Find where the given text appears and provide that cell's center as (X, Y) coordinate. 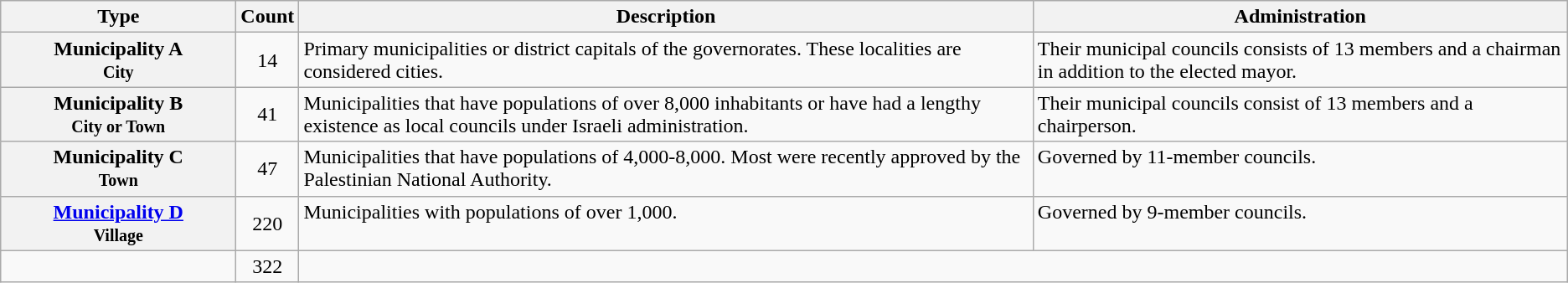
Municipalities that have populations of over 8,000 inhabitants or have had a lengthy existence as local councils under Israeli administration. (666, 114)
Municipalities with populations of over 1,000. (666, 223)
Municipality BCity or Town (119, 114)
Governed by 9-member councils. (1300, 223)
Administration (1300, 17)
Municipality CTown (119, 169)
322 (268, 266)
Their municipal councils consists of 13 members and a chairman in addition to the elected mayor. (1300, 60)
Their municipal councils consist of 13 members and a chairperson. (1300, 114)
Municipality ACity (119, 60)
Description (666, 17)
Primary municipalities or district capitals of the governorates. These localities are considered cities. (666, 60)
Count (268, 17)
47 (268, 169)
Governed by 11-member councils. (1300, 169)
14 (268, 60)
Type (119, 17)
Municipality DVillage (119, 223)
41 (268, 114)
Municipalities that have populations of 4,000-8,000. Most were recently approved by the Palestinian National Authority. (666, 169)
220 (268, 223)
